Extract the [X, Y] coordinate from the center of the cell holding the provided text.  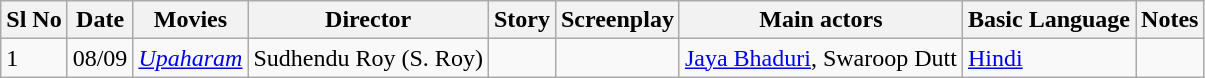
08/09 [100, 58]
Director [368, 20]
Notes [1170, 20]
Hindi [1048, 58]
Sl No [34, 20]
Sudhendu Roy (S. Roy) [368, 58]
Date [100, 20]
Story [522, 20]
Screenplay [617, 20]
1 [34, 58]
Movies [190, 20]
Jaya Bhaduri, Swaroop Dutt [820, 58]
Basic Language [1048, 20]
Main actors [820, 20]
Upaharam [190, 58]
